Capture the cell that displays the provided text and extract its (X, Y) central coordinate. 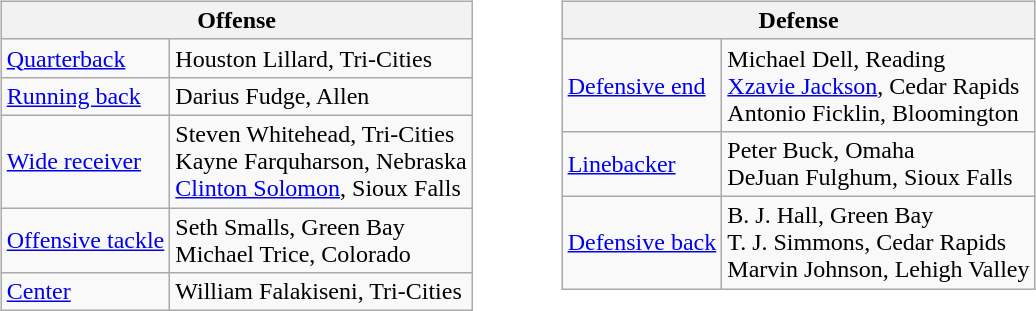
Running back (86, 96)
Seth Smalls, Green BayMichael Trice, Colorado (321, 240)
Houston Lillard, Tri-Cities (321, 58)
Defensive back (642, 242)
Linebacker (642, 164)
Wide receiver (86, 161)
Defensive end (642, 85)
Darius Fudge, Allen (321, 96)
Steven Whitehead, Tri-CitiesKayne Farquharson, NebraskaClinton Solomon, Sioux Falls (321, 161)
Quarterback (86, 58)
B. J. Hall, Green BayT. J. Simmons, Cedar RapidsMarvin Johnson, Lehigh Valley (878, 242)
Center (86, 292)
Michael Dell, ReadingXzavie Jackson, Cedar RapidsAntonio Ficklin, Bloomington (878, 85)
Offense (236, 20)
William Falakiseni, Tri-Cities (321, 292)
Defense (798, 20)
Peter Buck, OmahaDeJuan Fulghum, Sioux Falls (878, 164)
Offensive tackle (86, 240)
